Detect which cell encompasses the target text, then output its [X, Y] center coordinate. 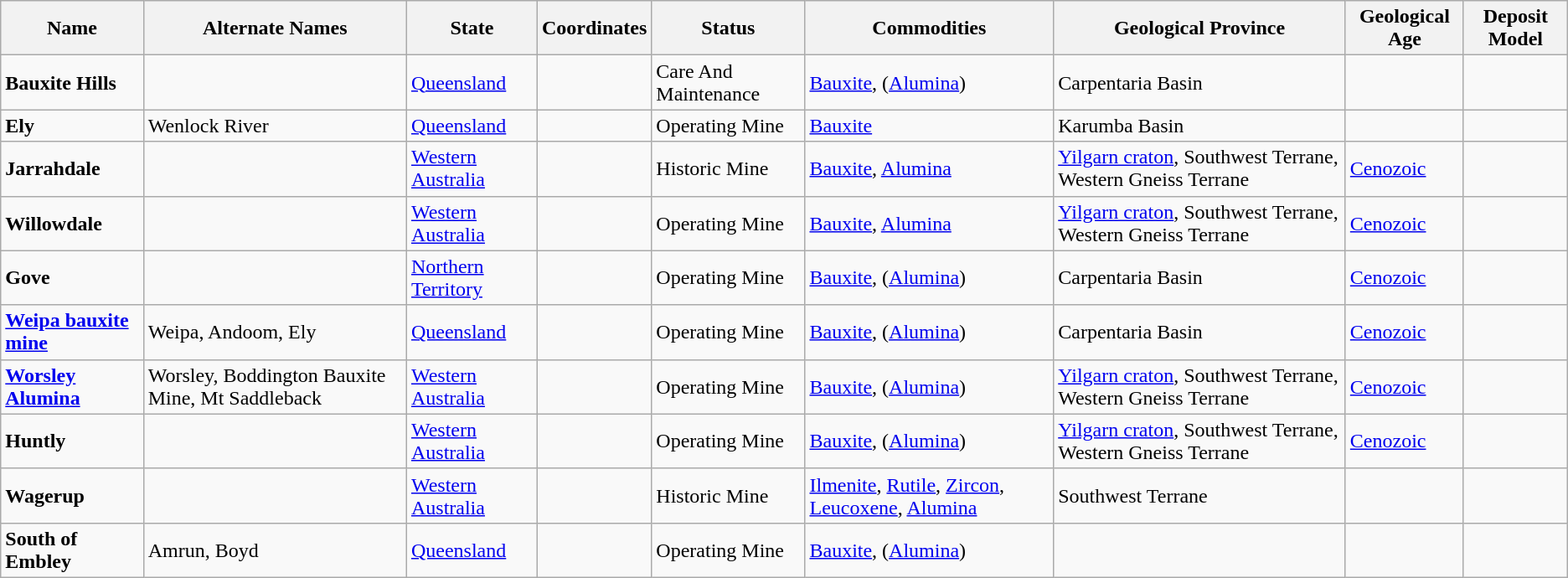
Care And Maintenance [729, 82]
Deposit Model [1515, 28]
South of Embley [72, 550]
Wenlock River [275, 126]
Karumba Basin [1199, 126]
Geological Province [1199, 28]
Name [72, 28]
Wagerup [72, 496]
Ely [72, 126]
Jarrahdale [72, 169]
Northern Territory [472, 278]
Southwest Terrane [1199, 496]
Alternate Names [275, 28]
Coordinates [594, 28]
Worsley, Boddington Bauxite Mine, Mt Saddleback [275, 387]
Commodities [930, 28]
Bauxite Hills [72, 82]
Amrun, Boyd [275, 550]
State [472, 28]
Geological Age [1404, 28]
Willowdale [72, 223]
Weipa, Andoom, Ely [275, 332]
Bauxite [930, 126]
Weipa bauxite mine [72, 332]
Gove [72, 278]
Worsley Alumina [72, 387]
Status [729, 28]
Huntly [72, 441]
Ilmenite, Rutile, Zircon, Leucoxene, Alumina [930, 496]
